Determine the [X, Y] coordinate at the center of the cell enclosing the given text.  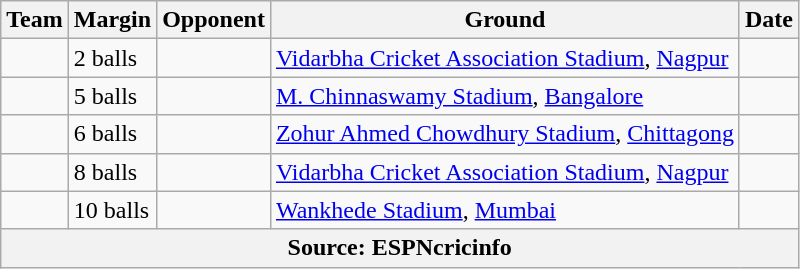
10 balls [112, 210]
Margin [112, 20]
5 balls [112, 96]
6 balls [112, 134]
Wankhede Stadium, Mumbai [504, 210]
8 balls [112, 172]
Source: ESPNcricinfo [400, 248]
Opponent [214, 20]
Ground [504, 20]
Team [35, 20]
2 balls [112, 58]
M. Chinnaswamy Stadium, Bangalore [504, 96]
Zohur Ahmed Chowdhury Stadium, Chittagong [504, 134]
Date [768, 20]
